Scan for the cell matching the given text and deliver its (X, Y) coordinate at center. 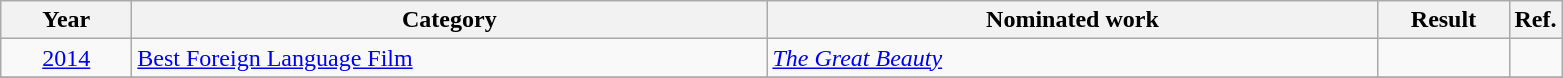
The Great Beauty (1072, 58)
Ref. (1536, 20)
Year (66, 20)
Best Foreign Language Film (450, 58)
2014 (66, 58)
Result (1444, 20)
Category (450, 20)
Nominated work (1072, 20)
